Pinpoint the cell where the given text exists, returning its [x, y] midpoint coordinate. 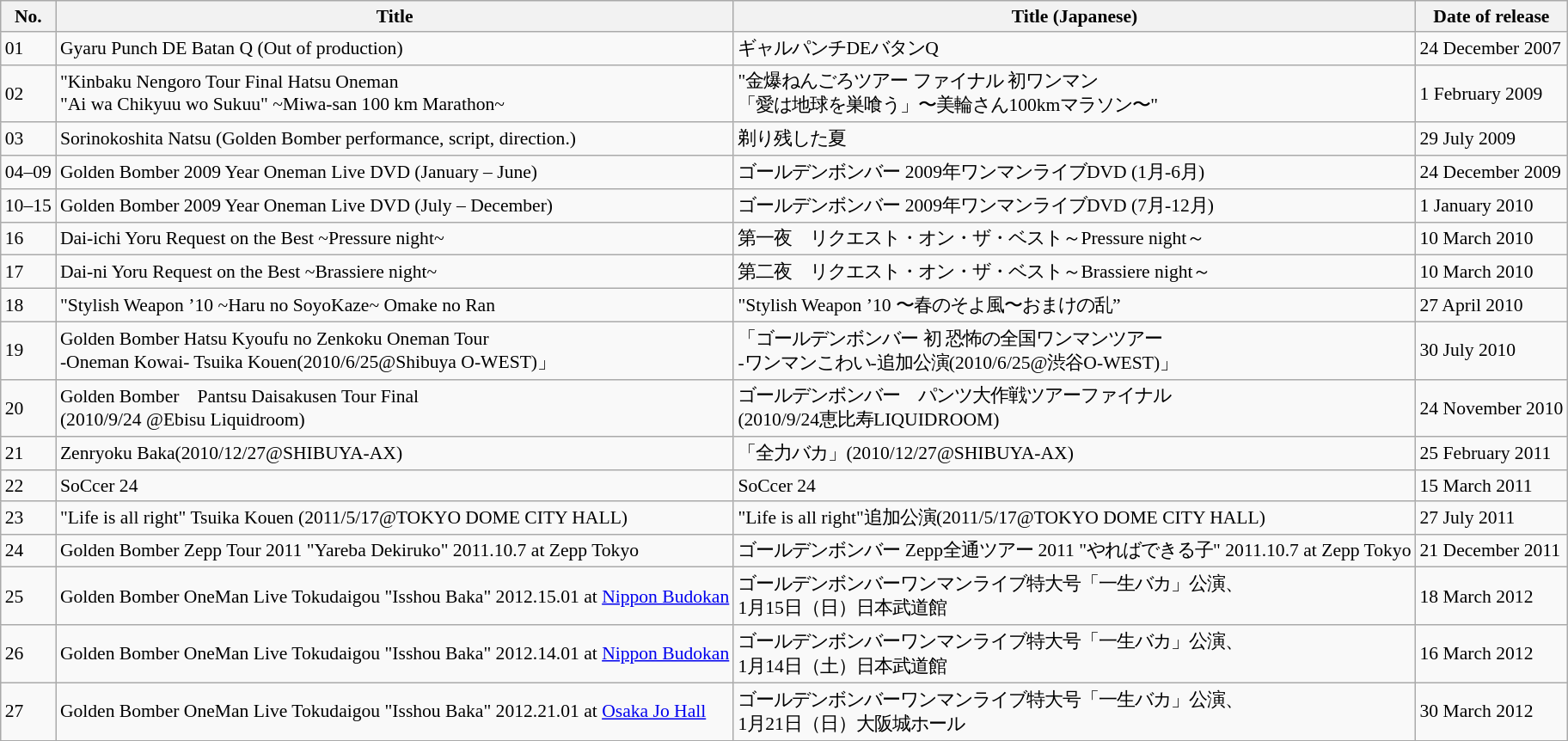
16 [28, 239]
20 [28, 407]
19 [28, 351]
Golden Bomber OneMan Live Tokudaigou "Isshou Baka" 2012.21.01 at Osaka Jo Hall [395, 712]
Dai-ni Yoru Request on the Best ~Brassiere night~ [395, 272]
27 [28, 712]
ギャルパンチDEバタンQ [1075, 48]
第二夜 リクエスト・オン・ザ・ベスト～Brassiere night～ [1075, 272]
01 [28, 48]
10–15 [28, 206]
22 [28, 486]
Golden Bomber Zepp Tour 2011 "Yareba Dekiruko" 2011.10.7 at Zepp Tokyo [395, 550]
02 [28, 93]
ゴールデンボンバー パンツ大作戦ツアーファイナル(2010/9/24恵比寿LIQUIDROOM) [1075, 407]
"Life is all right"追加公演(2011/5/17@TOKYO DOME CITY HALL) [1075, 517]
"Life is all right" Tsuika Kouen (2011/5/17@TOKYO DOME CITY HALL) [395, 517]
23 [28, 517]
Sorinokoshita Natsu (Golden Bomber performance, script, direction.) [395, 139]
30 March 2012 [1492, 712]
18 [28, 306]
24 December 2007 [1492, 48]
24 [28, 550]
Date of release [1492, 16]
ゴールデンボンバーワンマンライブ特大号「一生バカ」公演、1月21日（日）大阪城ホール [1075, 712]
"Stylish Weapon ’10 ~Haru no SoyoKaze~ Omake no Ran [395, 306]
Title (Japanese) [1075, 16]
29 July 2009 [1492, 139]
15 March 2011 [1492, 486]
1 January 2010 [1492, 206]
04–09 [28, 172]
ゴールデンボンバー 2009年ワンマンライブDVD (1月-6月) [1075, 172]
17 [28, 272]
27 April 2010 [1492, 306]
21 [28, 454]
Zenryoku Baka(2010/12/27@SHIBUYA-AX) [395, 454]
No. [28, 16]
18 March 2012 [1492, 597]
16 March 2012 [1492, 653]
21 December 2011 [1492, 550]
「全力バカ」(2010/12/27@SHIBUYA-AX) [1075, 454]
第一夜 リクエスト・オン・ザ・ベスト～Pressure night～ [1075, 239]
03 [28, 139]
ゴールデンボンバー Zepp全通ツアー 2011 "やればできる子" 2011.10.7 at Zepp Tokyo [1075, 550]
Golden Bomber 2009 Year Oneman Live DVD (July – December) [395, 206]
Golden Bomber Hatsu Kyoufu no Zenkoku Oneman Tour-Oneman Kowai- Tsuika Kouen(2010/6/25@Shibuya O-WEST)」 [395, 351]
24 November 2010 [1492, 407]
30 July 2010 [1492, 351]
Gyaru Punch DE Batan Q (Out of production) [395, 48]
25 [28, 597]
"Kinbaku Nengoro Tour Final Hatsu Oneman"Ai wa Chikyuu wo Sukuu" ~Miwa-san 100 km Marathon~ [395, 93]
Golden Bomber OneMan Live Tokudaigou "Isshou Baka" 2012.15.01 at Nippon Budokan [395, 597]
24 December 2009 [1492, 172]
Dai-ichi Yoru Request on the Best ~Pressure night~ [395, 239]
Title [395, 16]
剃り残した夏 [1075, 139]
Golden Bomber 2009 Year Oneman Live DVD (January – June) [395, 172]
"Stylish Weapon ’10 〜春のそよ風〜おまけの乱” [1075, 306]
25 February 2011 [1492, 454]
ゴールデンボンバー 2009年ワンマンライブDVD (7月-12月) [1075, 206]
Golden Bomber OneMan Live Tokudaigou "Isshou Baka" 2012.14.01 at Nippon Budokan [395, 653]
1 February 2009 [1492, 93]
「ゴールデンボンバー 初 恐怖の全国ワンマンツアー-ワンマンこわい-追加公演(2010/6/25@渋谷O-WEST)」 [1075, 351]
Golden Bomber Pantsu Daisakusen Tour Final(2010/9/24 @Ebisu Liquidroom) [395, 407]
27 July 2011 [1492, 517]
ゴールデンボンバーワンマンライブ特大号「一生バカ」公演、1月15日（日）日本武道館 [1075, 597]
ゴールデンボンバーワンマンライブ特大号「一生バカ」公演、1月14日（土）日本武道館 [1075, 653]
26 [28, 653]
"金爆ねんごろツアー ファイナル 初ワンマン「愛は地球を巣喰う」〜美輪さん100kmマラソン〜" [1075, 93]
